Return [x, y] of the center of cell containing provided text 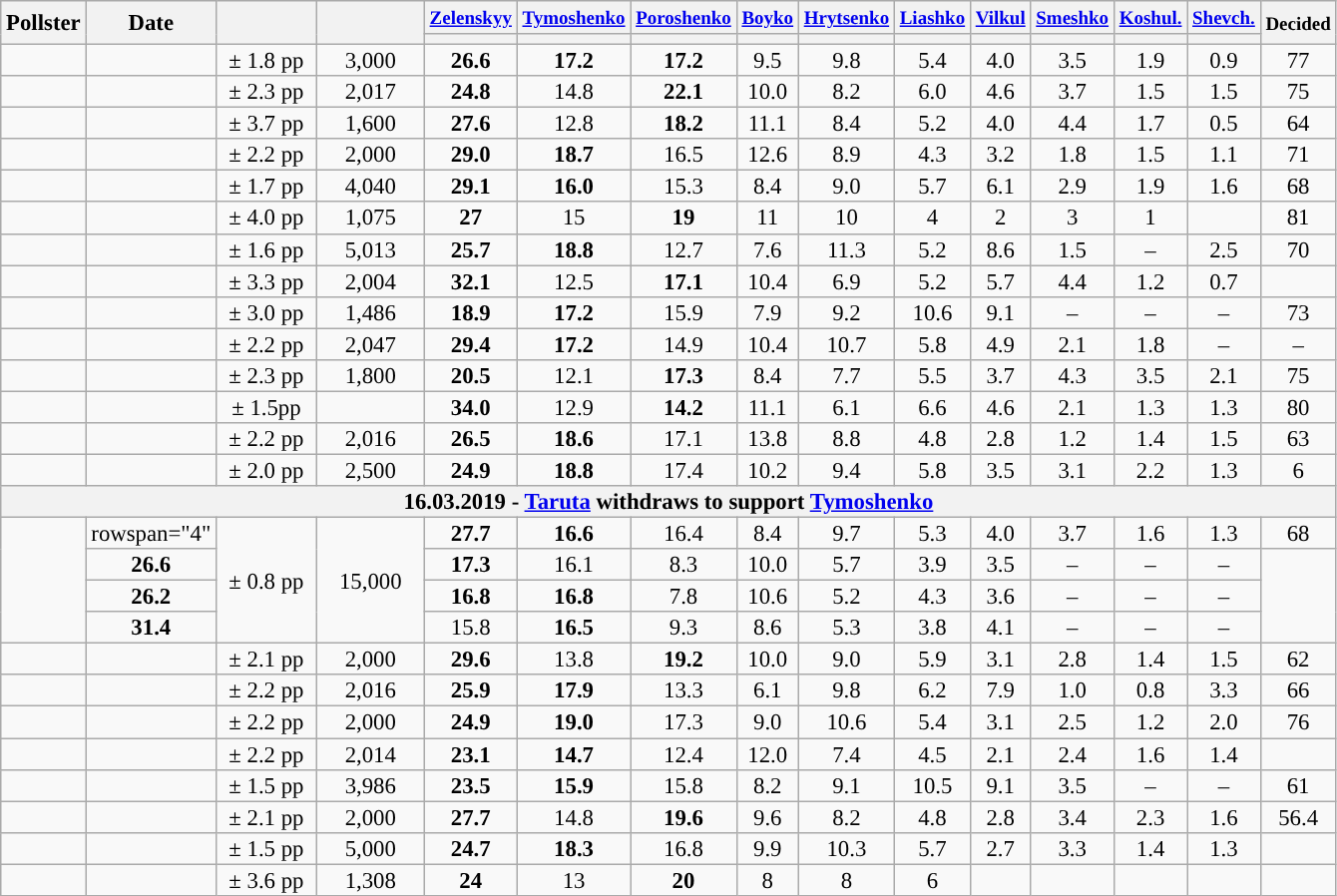
Vilkul [1000, 18]
± 0.8 pp [267, 581]
9.9 [767, 848]
4 [932, 219]
11.3 [846, 249]
10.7 [846, 344]
2.4 [1072, 754]
4.1 [1000, 628]
16.0 [574, 187]
Shevch. [1223, 18]
14.2 [683, 407]
4.5 [932, 754]
4.9 [1000, 344]
Liashko [932, 18]
5,013 [370, 249]
12.6 [767, 155]
2,014 [370, 754]
32.1 [471, 281]
8.8 [846, 439]
3 [1072, 219]
76 [1298, 722]
3,986 [370, 785]
27 [471, 219]
7.6 [767, 249]
7.8 [683, 597]
16.03.2019 - Taruta withdraws to support Tymoshenko [668, 502]
23.5 [471, 785]
19.6 [683, 817]
18.2 [683, 124]
19 [683, 219]
22.1 [683, 92]
27.6 [471, 124]
15,000 [370, 581]
2.9 [1072, 187]
10.3 [846, 848]
61 [1298, 785]
1.1 [1223, 155]
17.9 [574, 690]
Koshul. [1149, 18]
2.0 [1223, 722]
Smeshko [1072, 18]
14.9 [683, 344]
3.8 [932, 628]
64 [1298, 124]
± 3.7 pp [267, 124]
1.0 [1072, 690]
± 2.0 pp [267, 470]
4,040 [370, 187]
± 3.3 pp [267, 281]
73 [1298, 312]
29.0 [471, 155]
± 4.0 pp [267, 219]
12.7 [683, 249]
± 3.6 pp [267, 880]
Pollster [44, 23]
13 [574, 880]
19.0 [574, 722]
2.2 [1149, 470]
2,500 [370, 470]
25.7 [471, 249]
12.4 [683, 754]
26.5 [471, 439]
2.3 [1149, 817]
9.6 [767, 817]
6.9 [846, 281]
16.1 [574, 565]
12.1 [574, 376]
70 [1298, 249]
15 [574, 219]
18.3 [574, 848]
0.7 [1223, 281]
Tymoshenko [574, 18]
7.4 [846, 754]
1,486 [370, 312]
10.5 [932, 785]
9.5 [767, 61]
11 [767, 219]
15.3 [683, 187]
± 1.6 pp [267, 249]
0.8 [1149, 690]
17.4 [683, 470]
10 [846, 219]
23.1 [471, 754]
2,017 [370, 92]
29.1 [471, 187]
Zelenskyy [471, 18]
9.4 [846, 470]
66 [1298, 690]
± 1.8 pp [267, 61]
7.7 [846, 376]
2.7 [1000, 848]
25.9 [471, 690]
9.7 [846, 534]
6.0 [932, 92]
29.6 [471, 660]
81 [1298, 219]
10.2 [767, 470]
1 [1149, 219]
6.6 [932, 407]
1,800 [370, 376]
0.9 [1223, 61]
20.5 [471, 376]
18.7 [574, 155]
14.7 [574, 754]
2,047 [370, 344]
3.4 [1072, 817]
3.9 [932, 565]
24.8 [471, 92]
Poroshenko [683, 18]
Hrytsenko [846, 18]
71 [1298, 155]
± 1.7 pp [267, 187]
18.9 [471, 312]
20 [683, 880]
9.2 [846, 312]
3,000 [370, 61]
56.4 [1298, 817]
12.5 [574, 281]
± 1.5pp [267, 407]
29.4 [471, 344]
3.6 [1000, 597]
12.9 [574, 407]
77 [1298, 61]
8.3 [683, 565]
Decided [1298, 23]
6.2 [932, 690]
63 [1298, 439]
26.2 [152, 597]
1,075 [370, 219]
1.7 [1149, 124]
16.4 [683, 534]
80 [1298, 407]
18.6 [574, 439]
13.3 [683, 690]
1,600 [370, 124]
31.4 [152, 628]
8.9 [846, 155]
2,004 [370, 281]
5.5 [932, 376]
2 [1000, 219]
12.8 [574, 124]
24.7 [471, 848]
± 3.0 pp [267, 312]
9.3 [683, 628]
Date [152, 23]
5,000 [370, 848]
1,308 [370, 880]
5.9 [932, 660]
rowspan="4" [152, 534]
19.2 [683, 660]
62 [1298, 660]
Boyko [767, 18]
16.6 [574, 534]
34.0 [471, 407]
24 [471, 880]
0.5 [1223, 124]
12.0 [767, 754]
3.2 [1000, 155]
